Locate the cell with the specified text and output its [x, y] center coordinate. 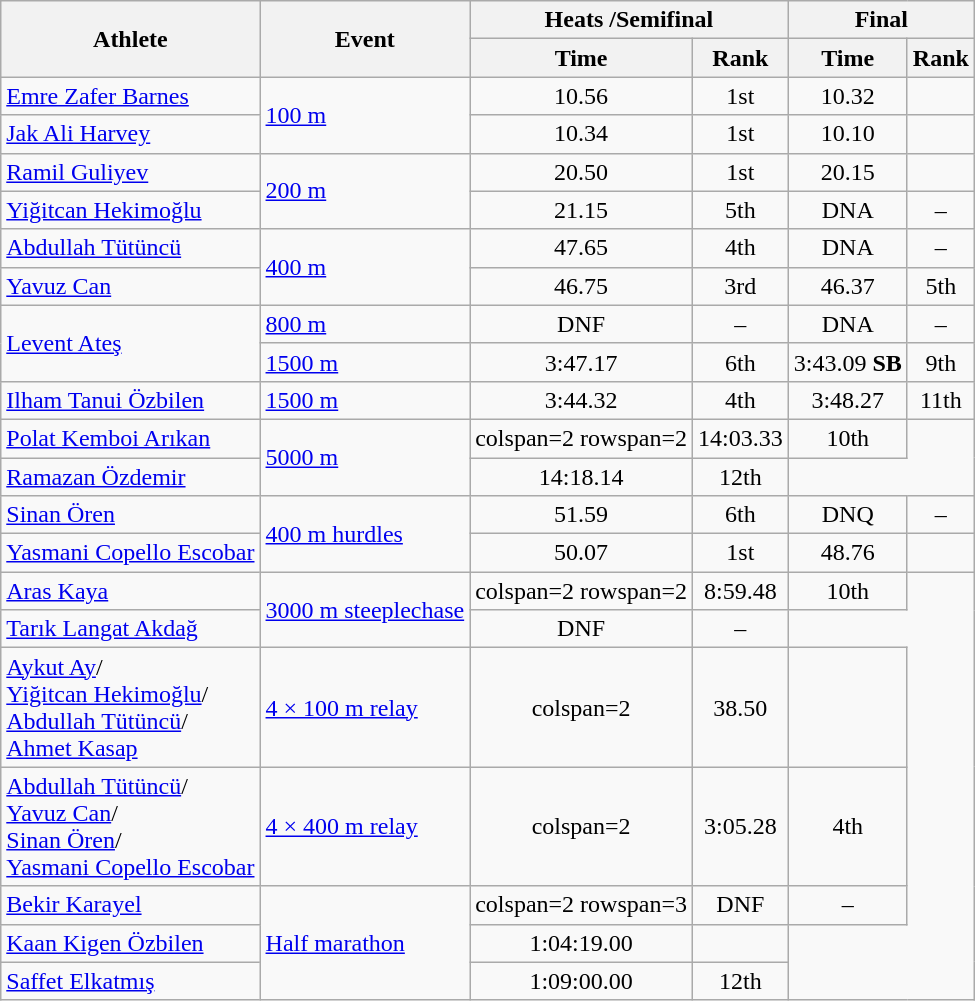
48.76 [848, 553]
Yasmani Copello Escobar [130, 553]
14:03.33 [740, 438]
Event [365, 39]
8:59.48 [740, 591]
10.34 [582, 134]
Sinan Ören [130, 515]
Ramazan Özdemir [130, 477]
3000 m steeplechase [365, 610]
Saffet Elkatmış [130, 981]
Yiğitcan Hekimoğlu [130, 210]
5000 m [365, 457]
10.56 [582, 96]
3:44.32 [582, 400]
Polat Kemboi Arıkan [130, 438]
800 m [365, 324]
Half marathon [365, 943]
14:18.14 [582, 477]
46.75 [582, 286]
46.37 [848, 286]
3:47.17 [582, 362]
10.32 [848, 96]
9th [940, 362]
1:04:19.00 [582, 943]
4 × 100 m relay [365, 708]
38.50 [740, 708]
Emre Zafer Barnes [130, 96]
Final [881, 20]
3:43.09 SB [848, 362]
Tarık Langat Akdağ [130, 629]
400 m [365, 267]
colspan=2 rowspan=3 [582, 905]
51.59 [582, 515]
Ramil Guliyev [130, 172]
Bekir Karayel [130, 905]
1:09:00.00 [582, 981]
3rd [740, 286]
3:05.28 [740, 826]
10.10 [848, 134]
Kaan Kigen Özbilen [130, 943]
Yavuz Can [130, 286]
47.65 [582, 248]
Aras Kaya [130, 591]
Heats /Semifinal [630, 20]
400 m hurdles [365, 534]
Levent Ateş [130, 343]
50.07 [582, 553]
Jak Ali Harvey [130, 134]
DNQ [848, 515]
20.15 [848, 172]
21.15 [582, 210]
Abdullah Tütüncü [130, 248]
200 m [365, 191]
Abdullah Tütüncü/Yavuz Can/Sinan Ören/Yasmani Copello Escobar [130, 826]
4 × 400 m relay [365, 826]
3:48.27 [848, 400]
100 m [365, 115]
Ilham Tanui Özbilen [130, 400]
Aykut Ay/Yiğitcan Hekimoğlu/Abdullah Tütüncü/Ahmet Kasap [130, 708]
11th [940, 400]
20.50 [582, 172]
Athlete [130, 39]
